For the text-containing cell, return its midpoint in (x, y) coordinate format. 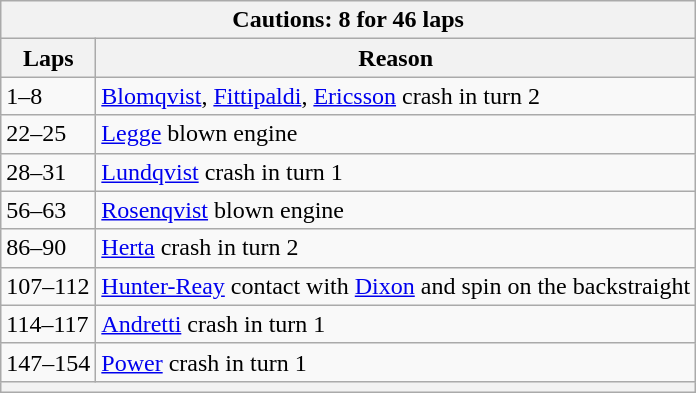
Rosenqvist blown engine (396, 210)
28–31 (48, 172)
Cautions: 8 for 46 laps (348, 20)
56–63 (48, 210)
Hunter-Reay contact with Dixon and spin on the backstraight (396, 286)
147–154 (48, 362)
107–112 (48, 286)
Power crash in turn 1 (396, 362)
Laps (48, 58)
Herta crash in turn 2 (396, 248)
1–8 (48, 96)
Lundqvist crash in turn 1 (396, 172)
Reason (396, 58)
86–90 (48, 248)
Andretti crash in turn 1 (396, 324)
Blomqvist, Fittipaldi, Ericsson crash in turn 2 (396, 96)
114–117 (48, 324)
22–25 (48, 134)
Legge blown engine (396, 134)
